For the text-containing cell, return its midpoint in (x, y) coordinate format. 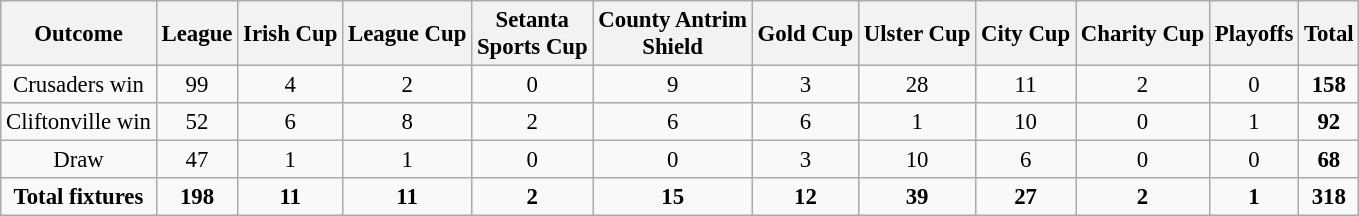
Outcome (79, 34)
318 (1329, 197)
27 (1026, 197)
Total fixtures (79, 197)
City Cup (1026, 34)
8 (408, 122)
198 (196, 197)
League (196, 34)
Playoffs (1254, 34)
Setanta Sports Cup (532, 34)
Crusaders win (79, 85)
Total (1329, 34)
4 (290, 85)
28 (918, 85)
County Antrim Shield (672, 34)
Irish Cup (290, 34)
12 (805, 197)
52 (196, 122)
Cliftonville win (79, 122)
68 (1329, 160)
39 (918, 197)
Draw (79, 160)
15 (672, 197)
9 (672, 85)
Charity Cup (1143, 34)
92 (1329, 122)
Gold Cup (805, 34)
99 (196, 85)
League Cup (408, 34)
Ulster Cup (918, 34)
47 (196, 160)
158 (1329, 85)
